Return the [X, Y] coordinate for the center point of the cell that contains the specified text.  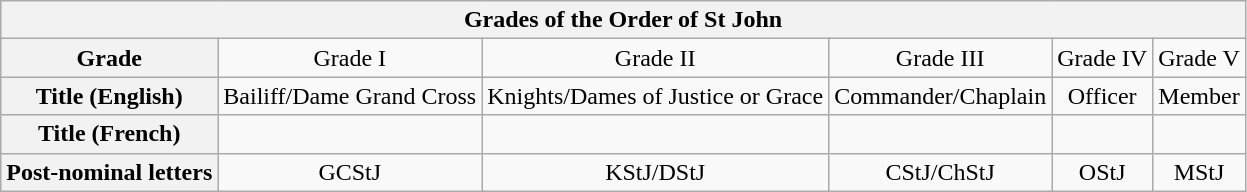
Grade III [940, 58]
Title (English) [110, 96]
Title (French) [110, 134]
Grade V [1200, 58]
Grade IV [1102, 58]
Post-nominal letters [110, 172]
Grade II [656, 58]
GCStJ [350, 172]
Bailiff/Dame Grand Cross [350, 96]
MStJ [1200, 172]
KStJ/DStJ [656, 172]
Grade [110, 58]
Commander/Chaplain [940, 96]
Member [1200, 96]
OStJ [1102, 172]
Officer [1102, 96]
Grade I [350, 58]
Grades of the Order of St John [624, 20]
Knights/Dames of Justice or Grace [656, 96]
CStJ/ChStJ [940, 172]
